Identify which cell holds the provided text, then report its (X, Y) central coordinate. 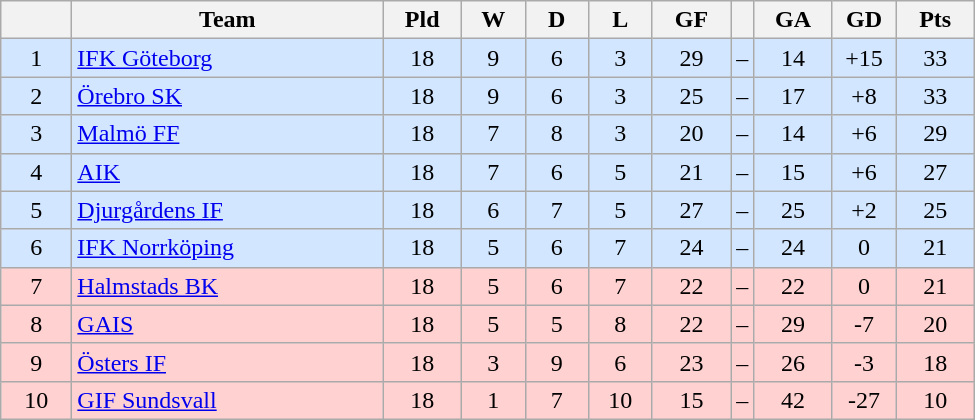
IFK Norrköping (228, 248)
D (557, 20)
2 (36, 96)
GA (794, 20)
IFK Göteborg (228, 58)
+2 (864, 210)
+15 (864, 58)
L (621, 20)
17 (794, 96)
Djurgårdens IF (228, 210)
GIF Sundsvall (228, 400)
26 (794, 362)
Halmstads BK (228, 286)
-3 (864, 362)
Pts (936, 20)
Örebro SK (228, 96)
42 (794, 400)
+8 (864, 96)
-27 (864, 400)
Pld (422, 20)
GD (864, 20)
23 (692, 362)
Team (228, 20)
Östers IF (228, 362)
W (493, 20)
-7 (864, 324)
GAIS (228, 324)
GF (692, 20)
4 (36, 172)
Malmö FF (228, 134)
AIK (228, 172)
